Pinpoint the cell where the given text exists, returning its [X, Y] midpoint coordinate. 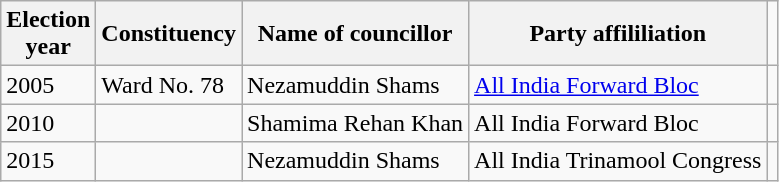
All India Trinamool Congress [618, 161]
2015 [48, 161]
Election year [48, 34]
Name of councillor [356, 34]
2005 [48, 85]
Constituency [169, 34]
Ward No. 78 [169, 85]
Shamima Rehan Khan [356, 123]
Party affililiation [618, 34]
2010 [48, 123]
